Find where the given text appears and provide that cell's center as [X, Y] coordinate. 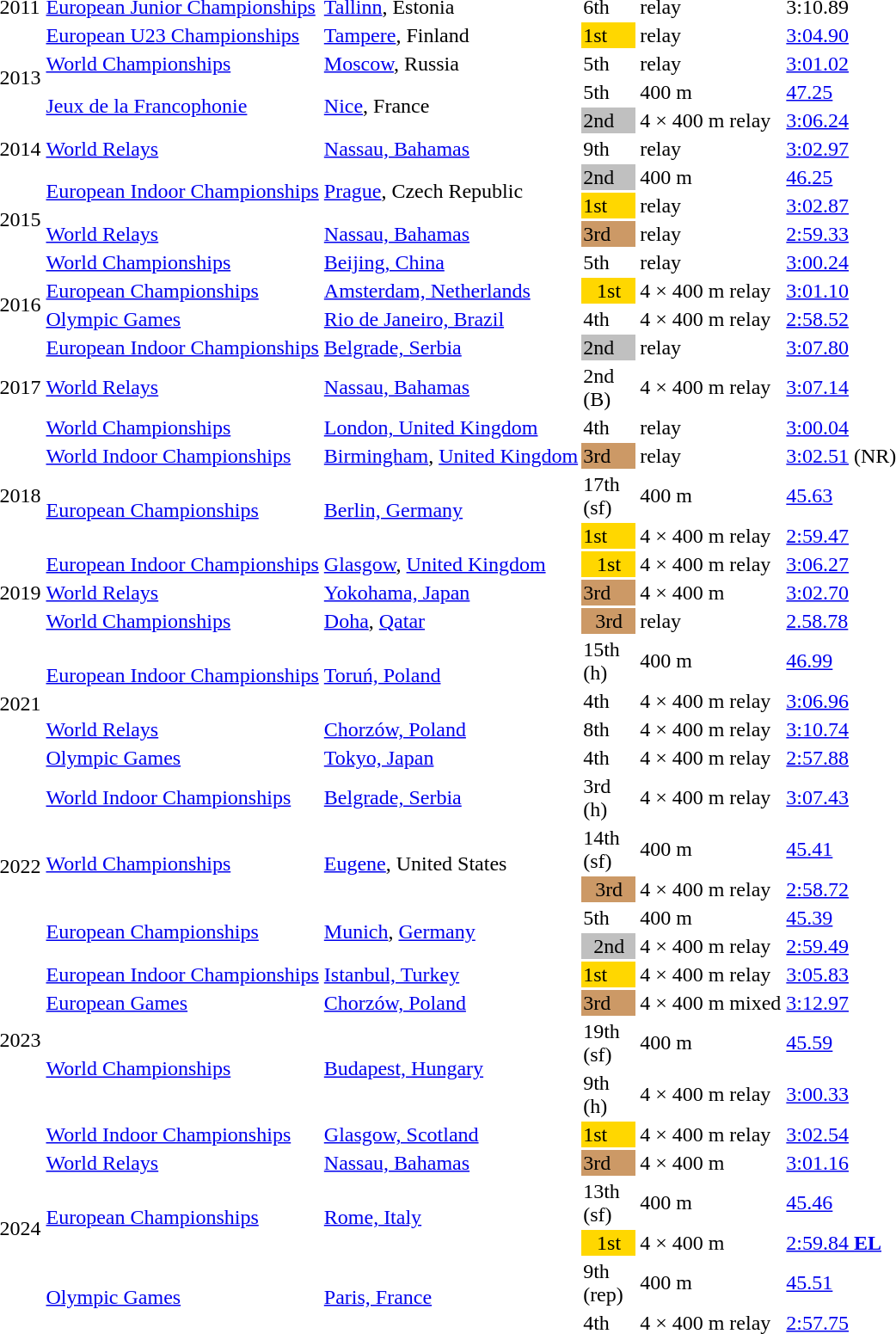
2nd (B) [609, 387]
London, United Kingdom [451, 427]
13th (sf) [609, 1202]
Tokyo, Japan [451, 758]
Toruń, Poland [451, 675]
Prague, Czech Republic [451, 191]
Rome, Italy [451, 1217]
Berlin, Germany [451, 510]
Amsterdam, Netherlands [451, 291]
Yokohama, Japan [451, 593]
European Games [182, 1003]
3rd (h) [609, 798]
Nice, France [451, 107]
15th (h) [609, 661]
19th (sf) [609, 1042]
Beijing, China [451, 262]
Eugene, United States [451, 864]
14th (sf) [609, 850]
Rio de Janeiro, Brazil [451, 319]
Jeux de la Francophonie [182, 107]
Glasgow, Scotland [451, 1134]
9th [609, 149]
Doha, Qatar [451, 621]
Glasgow, United Kingdom [451, 564]
9th (h) [609, 1094]
Munich, Germany [451, 932]
8th [609, 729]
European U23 Championships [182, 35]
9th (rep) [609, 1283]
Tampere, Finland [451, 35]
17th (sf) [609, 495]
Moscow, Russia [451, 64]
Istanbul, Turkey [451, 974]
Budapest, Hungary [451, 1068]
Birmingham, United Kingdom [451, 456]
4 × 400 m mixed [710, 1003]
